Detect which cell encompasses the target text, then output its [x, y] center coordinate. 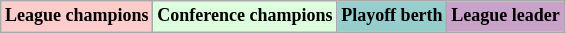
League leader [506, 16]
League champions [77, 16]
Playoff berth [392, 16]
Conference champions [245, 16]
